Find where the given text appears and provide that cell's center as [X, Y] coordinate. 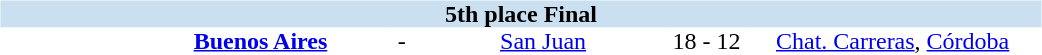
Buenos Aires [260, 42]
5th place Final [520, 14]
Chat. Carreras, Córdoba [893, 42]
San Juan [544, 42]
18 - 12 [706, 42]
- [402, 42]
